For the text-containing cell, return its midpoint in [x, y] coordinate format. 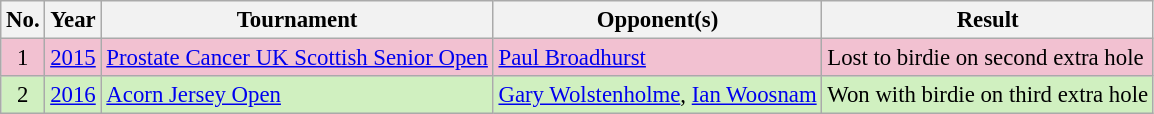
1 [23, 58]
No. [23, 20]
Won with birdie on third extra hole [988, 95]
Lost to birdie on second extra hole [988, 58]
2015 [73, 58]
2016 [73, 95]
Opponent(s) [658, 20]
Tournament [297, 20]
2 [23, 95]
Year [73, 20]
Result [988, 20]
Prostate Cancer UK Scottish Senior Open [297, 58]
Acorn Jersey Open [297, 95]
Paul Broadhurst [658, 58]
Gary Wolstenholme, Ian Woosnam [658, 95]
